For the text-containing cell, return its midpoint in [x, y] coordinate format. 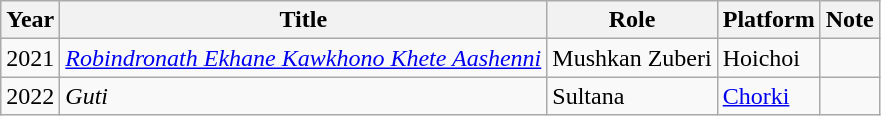
2021 [30, 58]
2022 [30, 96]
Sultana [632, 96]
Year [30, 20]
Chorki [768, 96]
Note [850, 20]
Guti [304, 96]
Role [632, 20]
Robindronath Ekhane Kawkhono Khete Aashenni [304, 58]
Hoichoi [768, 58]
Title [304, 20]
Platform [768, 20]
Mushkan Zuberi [632, 58]
